Return the [x, y] coordinate for the center point of the cell that contains the specified text.  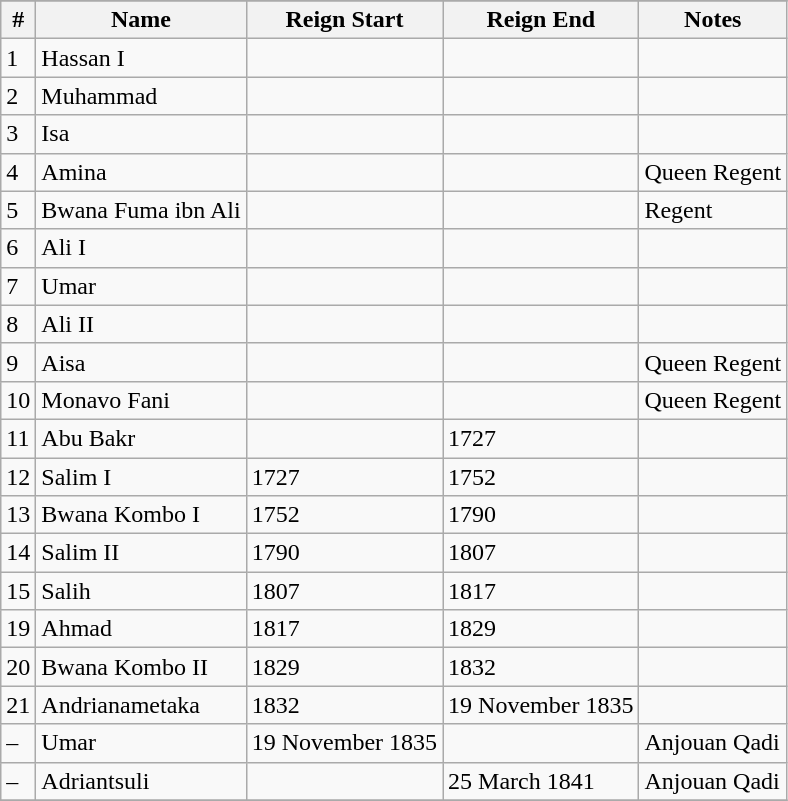
Salim II [141, 553]
6 [18, 248]
Adriantsuli [141, 781]
Salim I [141, 477]
Aisa [141, 362]
12 [18, 477]
Ahmad [141, 629]
2 [18, 96]
15 [18, 591]
Bwana Kombo I [141, 515]
Muhammad [141, 96]
8 [18, 324]
Monavo Fani [141, 400]
7 [18, 286]
20 [18, 667]
Notes [713, 20]
Isa [141, 134]
Reign Start [344, 20]
9 [18, 362]
10 [18, 400]
Reign End [541, 20]
Hassan I [141, 58]
3 [18, 134]
5 [18, 210]
Bwana Fuma ibn Ali [141, 210]
4 [18, 172]
Name [141, 20]
Andrianametaka [141, 705]
Bwana Kombo II [141, 667]
Ali II [141, 324]
Ali I [141, 248]
25 March 1841 [541, 781]
11 [18, 438]
13 [18, 515]
Regent [713, 210]
# [18, 20]
19 [18, 629]
Salih [141, 591]
Abu Bakr [141, 438]
Amina [141, 172]
14 [18, 553]
21 [18, 705]
1 [18, 58]
